Scan for the cell matching the given text and deliver its (x, y) coordinate at center. 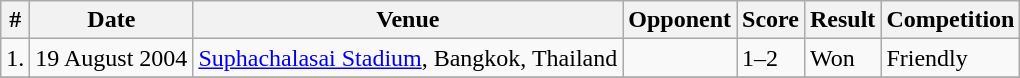
Won (842, 58)
Score (771, 20)
# (16, 20)
Venue (408, 20)
Friendly (950, 58)
Opponent (680, 20)
Date (112, 20)
1–2 (771, 58)
Result (842, 20)
1. (16, 58)
Suphachalasai Stadium, Bangkok, Thailand (408, 58)
Competition (950, 20)
19 August 2004 (112, 58)
